Capture the cell that displays the provided text and extract its (x, y) central coordinate. 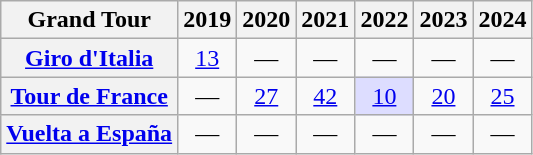
2024 (502, 20)
2021 (326, 20)
13 (208, 58)
42 (326, 96)
Giro d'Italia (90, 58)
2019 (208, 20)
25 (502, 96)
10 (384, 96)
27 (266, 96)
2023 (444, 20)
20 (444, 96)
2020 (266, 20)
Tour de France (90, 96)
2022 (384, 20)
Vuelta a España (90, 134)
Grand Tour (90, 20)
